Extract the [x, y] coordinate from the center of the cell holding the provided text.  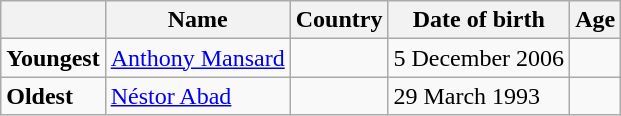
Name [198, 20]
Age [596, 20]
5 December 2006 [479, 58]
Date of birth [479, 20]
Anthony Mansard [198, 58]
Country [339, 20]
29 March 1993 [479, 96]
Néstor Abad [198, 96]
Youngest [53, 58]
Oldest [53, 96]
